Search for the cell housing the specified text and yield its (x, y) center coordinate. 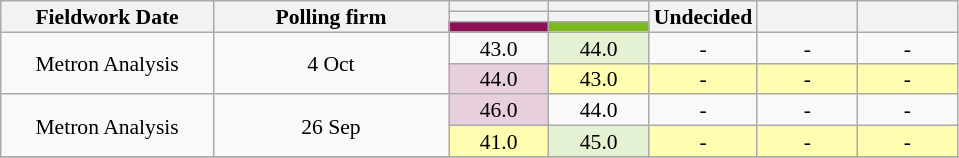
Fieldwork Date (108, 16)
45.0 (599, 142)
41.0 (498, 142)
46.0 (498, 110)
4 Oct (330, 63)
Polling firm (330, 16)
Undecided (703, 16)
26 Sep (330, 126)
